Return the (x, y) coordinate for the center point of the cell that contains the specified text.  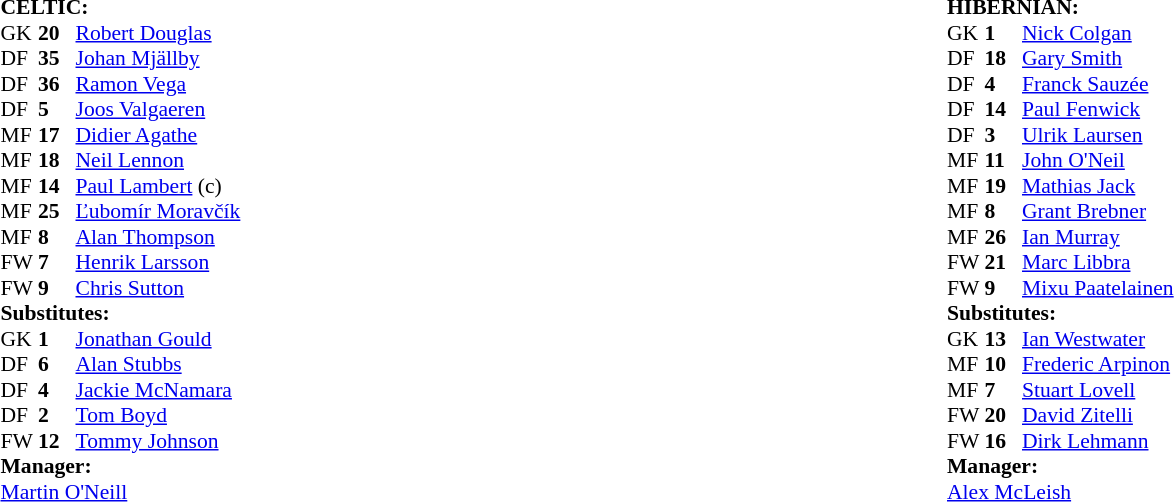
Tommy Johnson (158, 441)
Jackie McNamara (158, 390)
Frederic Arpinon (1098, 365)
Joos Valgaeren (158, 109)
Alan Thompson (158, 237)
Jonathan Gould (158, 339)
Paul Lambert (c) (158, 186)
John O'Neil (1098, 161)
12 (57, 441)
Didier Agathe (158, 135)
19 (1003, 186)
Neil Lennon (158, 161)
5 (57, 109)
Franck Sauzée (1098, 84)
Paul Fenwick (1098, 109)
16 (1003, 441)
Tom Boyd (158, 415)
35 (57, 59)
36 (57, 84)
Chris Sutton (158, 288)
Henrik Larsson (158, 263)
Ian Murray (1098, 237)
Ulrik Laursen (1098, 135)
21 (1003, 263)
Alan Stubbs (158, 365)
Dirk Lehmann (1098, 441)
2 (57, 415)
Ramon Vega (158, 84)
25 (57, 211)
Ľubomír Moravčík (158, 211)
Johan Mjällby (158, 59)
Gary Smith (1098, 59)
10 (1003, 365)
Stuart Lovell (1098, 390)
Robert Douglas (158, 33)
Nick Colgan (1098, 33)
Grant Brebner (1098, 211)
Mixu Paatelainen (1098, 288)
13 (1003, 339)
Ian Westwater (1098, 339)
Marc Libbra (1098, 263)
11 (1003, 161)
6 (57, 365)
3 (1003, 135)
26 (1003, 237)
17 (57, 135)
David Zitelli (1098, 415)
Mathias Jack (1098, 186)
